Detect which cell encompasses the target text, then output its [X, Y] center coordinate. 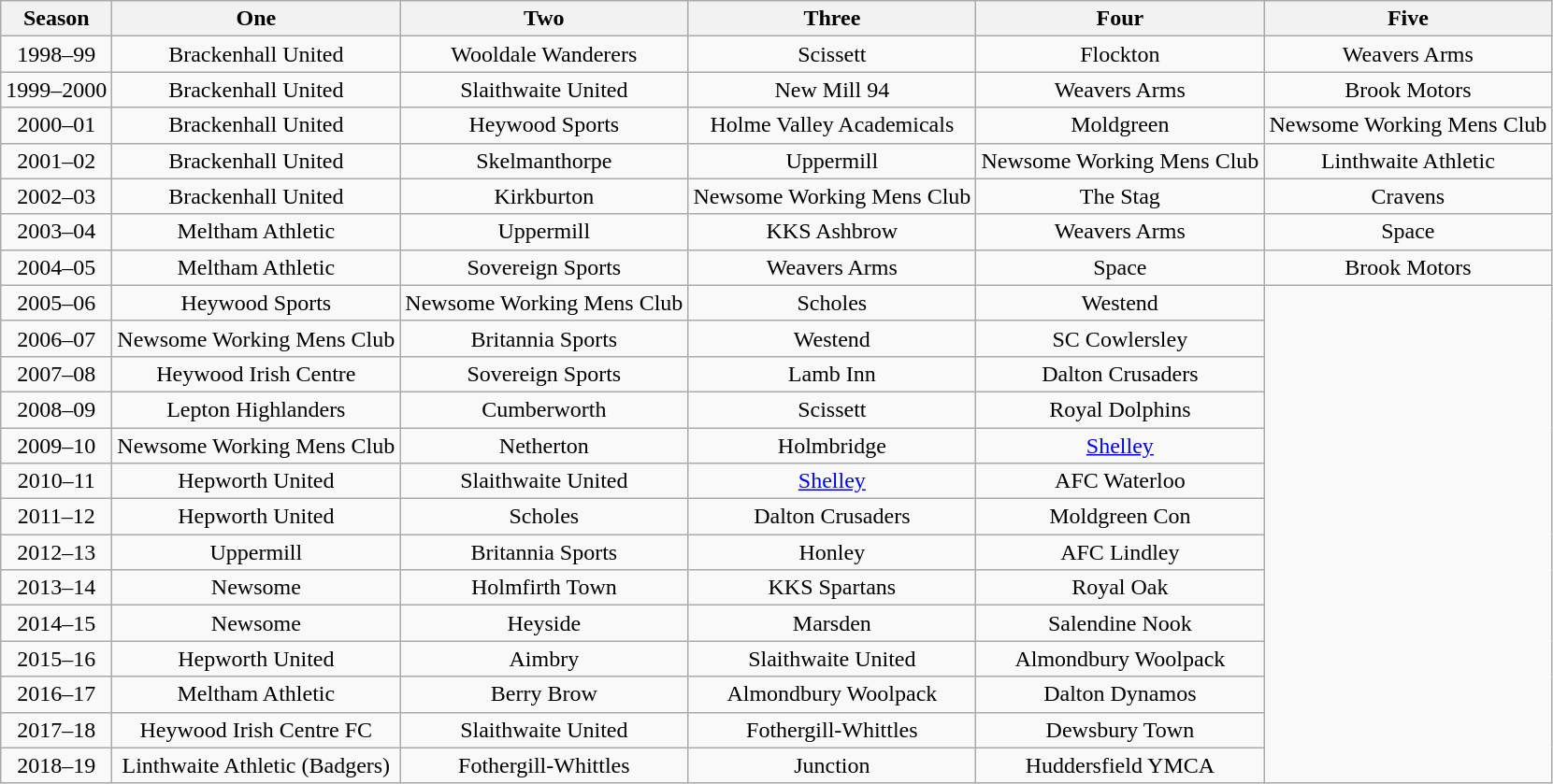
2011–12 [56, 517]
Heyside [544, 623]
Linthwaite Athletic (Badgers) [256, 765]
Cumberworth [544, 409]
Holme Valley Academicals [832, 125]
Royal Oak [1120, 588]
KKS Spartans [832, 588]
2006–07 [56, 338]
SC Cowlersley [1120, 338]
Salendine Nook [1120, 623]
2015–16 [56, 659]
2012–13 [56, 552]
Holmfirth Town [544, 588]
Lamb Inn [832, 374]
Aimbry [544, 659]
2003–04 [56, 232]
2014–15 [56, 623]
Honley [832, 552]
Moldgreen [1120, 125]
Wooldale Wanderers [544, 54]
Royal Dolphins [1120, 409]
1998–99 [56, 54]
Cravens [1408, 196]
2005–06 [56, 303]
Flockton [1120, 54]
Two [544, 19]
The Stag [1120, 196]
AFC Lindley [1120, 552]
Moldgreen Con [1120, 517]
Huddersfield YMCA [1120, 765]
Skelmanthorpe [544, 161]
New Mill 94 [832, 90]
Dalton Dynamos [1120, 694]
KKS Ashbrow [832, 232]
2018–19 [56, 765]
Lepton Highlanders [256, 409]
Heywood Irish Centre FC [256, 730]
2013–14 [56, 588]
2016–17 [56, 694]
2007–08 [56, 374]
2001–02 [56, 161]
Dewsbury Town [1120, 730]
Season [56, 19]
Four [1120, 19]
Netherton [544, 446]
2000–01 [56, 125]
Linthwaite Athletic [1408, 161]
Marsden [832, 623]
One [256, 19]
2017–18 [56, 730]
2004–05 [56, 267]
Junction [832, 765]
Heywood Irish Centre [256, 374]
2010–11 [56, 481]
Three [832, 19]
Holmbridge [832, 446]
Five [1408, 19]
AFC Waterloo [1120, 481]
2008–09 [56, 409]
1999–2000 [56, 90]
Kirkburton [544, 196]
2009–10 [56, 446]
Berry Brow [544, 694]
2002–03 [56, 196]
